Return the [X, Y] coordinate for the center point of the cell that contains the specified text.  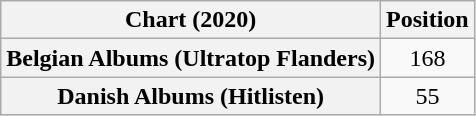
Chart (2020) [191, 20]
55 [428, 96]
Belgian Albums (Ultratop Flanders) [191, 58]
Danish Albums (Hitlisten) [191, 96]
168 [428, 58]
Position [428, 20]
